Return the (X, Y) coordinate for the center point of the cell that contains the specified text.  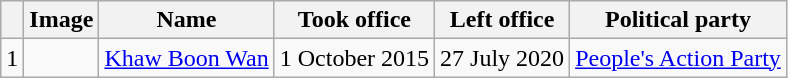
1 (12, 58)
Image (62, 20)
Name (186, 20)
Political party (678, 20)
Khaw Boon Wan (186, 58)
Took office (354, 20)
People's Action Party (678, 58)
1 October 2015 (354, 58)
27 July 2020 (502, 58)
Left office (502, 20)
